For the text-containing cell, return its midpoint in (X, Y) coordinate format. 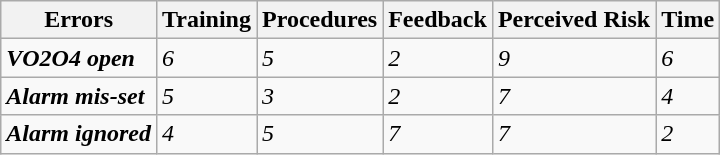
Alarm ignored (79, 134)
VO2O4 open (79, 58)
3 (319, 96)
Alarm mis-set (79, 96)
Time (688, 20)
Errors (79, 20)
Feedback (438, 20)
9 (574, 58)
Training (207, 20)
Procedures (319, 20)
Perceived Risk (574, 20)
